Provide the [X, Y] coordinate of the cell's center where the given text is located.  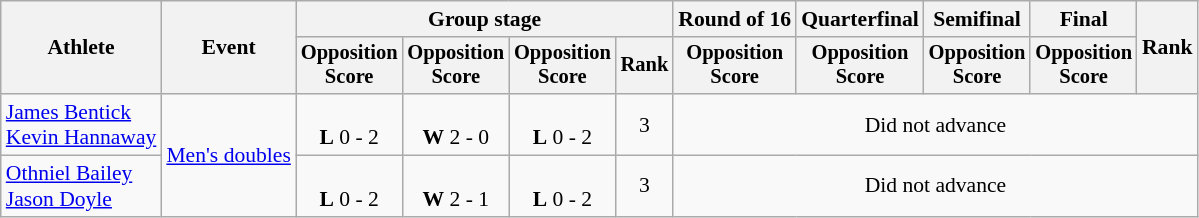
Group stage [484, 19]
Round of 16 [734, 19]
W 2 - 1 [456, 186]
W 2 - 0 [456, 124]
Athlete [82, 48]
James BentickKevin Hannaway [82, 124]
Semifinal [978, 19]
Othniel BaileyJason Doyle [82, 186]
Quarterfinal [860, 19]
Event [228, 48]
Men's doubles [228, 155]
Final [1084, 19]
